Scan for the cell matching the given text and deliver its (x, y) coordinate at center. 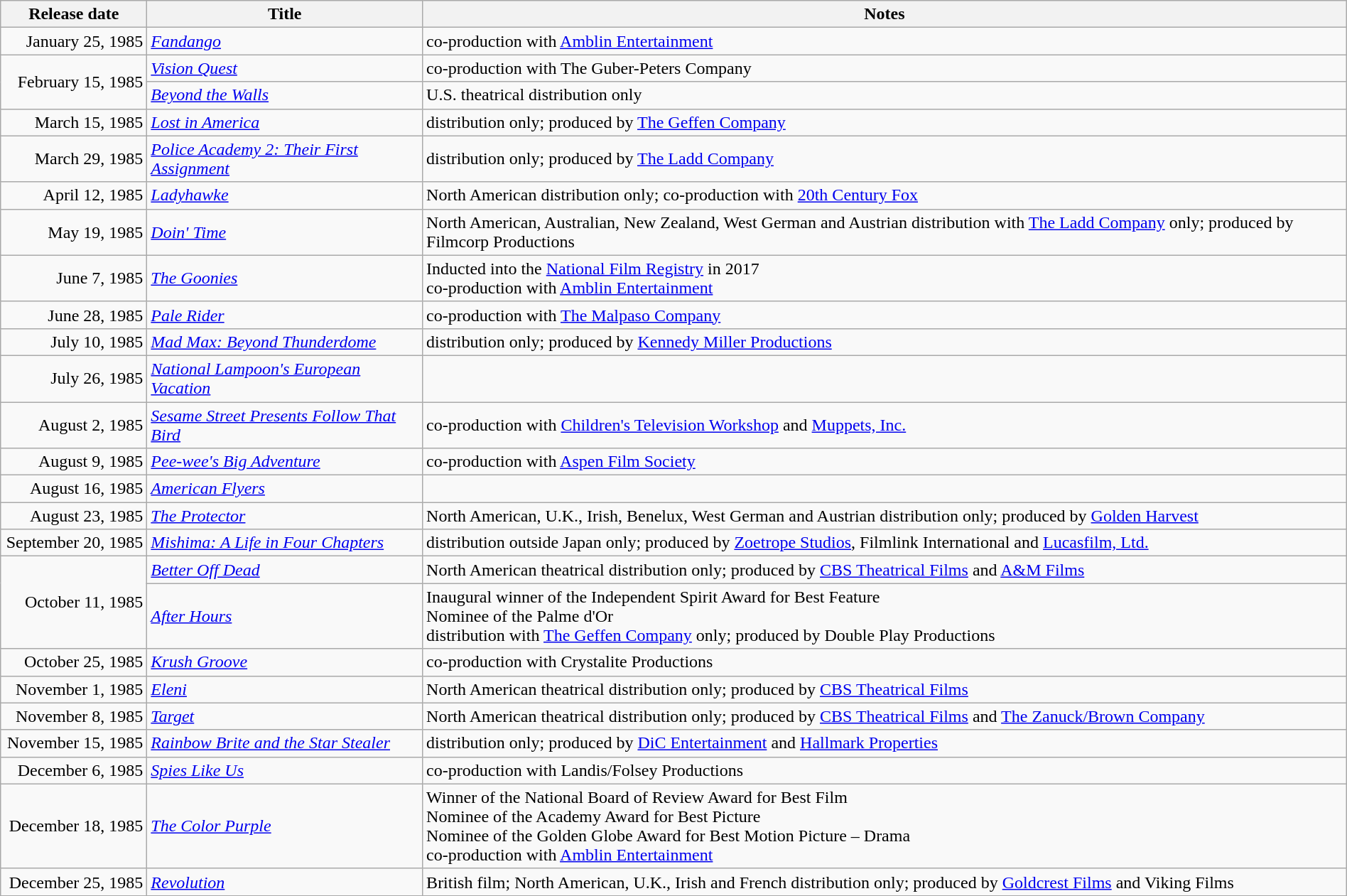
March 15, 1985 (74, 122)
Mishima: A Life in Four Chapters (285, 543)
Krush Groove (285, 662)
co-production with Landis/Folsey Productions (885, 770)
distribution only; produced by The Ladd Company (885, 159)
May 19, 1985 (74, 232)
July 10, 1985 (74, 342)
North American theatrical distribution only; produced by CBS Theatrical Films (885, 689)
British film; North American, U.K., Irish and French distribution only; produced by Goldcrest Films and Viking Films (885, 882)
distribution outside Japan only; produced by Zoetrope Studios, Filmlink International and Lucasfilm, Ltd. (885, 543)
distribution only; produced by Kennedy Miller Productions (885, 342)
September 20, 1985 (74, 543)
Notes (885, 14)
August 16, 1985 (74, 489)
co-production with The Malpaso Company (885, 315)
June 7, 1985 (74, 279)
American Flyers (285, 489)
Release date (74, 14)
February 15, 1985 (74, 82)
Ladyhawke (285, 195)
November 15, 1985 (74, 743)
co-production with Crystalite Productions (885, 662)
After Hours (285, 616)
December 6, 1985 (74, 770)
November 8, 1985 (74, 716)
March 29, 1985 (74, 159)
co-production with Children's Television Workshop and Muppets, Inc. (885, 425)
The Protector (285, 516)
The Goonies (285, 279)
Fandango (285, 41)
April 12, 1985 (74, 195)
North American distribution only; co-production with 20th Century Fox (885, 195)
co-production with Aspen Film Society (885, 462)
November 1, 1985 (74, 689)
June 28, 1985 (74, 315)
August 2, 1985 (74, 425)
Police Academy 2: Their First Assignment (285, 159)
North American theatrical distribution only; produced by CBS Theatrical Films and The Zanuck/Brown Company (885, 716)
October 11, 1985 (74, 603)
Spies Like Us (285, 770)
Rainbow Brite and the Star Stealer (285, 743)
U.S. theatrical distribution only (885, 95)
Eleni (285, 689)
August 9, 1985 (74, 462)
August 23, 1985 (74, 516)
Doin' Time (285, 232)
North American, U.K., Irish, Benelux, West German and Austrian distribution only; produced by Golden Harvest (885, 516)
co-production with The Guber-Peters Company (885, 68)
Sesame Street Presents Follow That Bird (285, 425)
October 25, 1985 (74, 662)
January 25, 1985 (74, 41)
Mad Max: Beyond Thunderdome (285, 342)
The Color Purple (285, 826)
Pale Rider (285, 315)
Title (285, 14)
Pee-wee's Big Adventure (285, 462)
distribution only; produced by DiC Entertainment and Hallmark Properties (885, 743)
National Lampoon's European Vacation (285, 378)
Inducted into the National Film Registry in 2017co-production with Amblin Entertainment (885, 279)
Lost in America (285, 122)
December 25, 1985 (74, 882)
North American, Australian, New Zealand, West German and Austrian distribution with The Ladd Company only; produced by Filmcorp Productions (885, 232)
co-production with Amblin Entertainment (885, 41)
July 26, 1985 (74, 378)
North American theatrical distribution only; produced by CBS Theatrical Films and A&M Films (885, 570)
December 18, 1985 (74, 826)
Target (285, 716)
distribution only; produced by The Geffen Company (885, 122)
Beyond the Walls (285, 95)
Revolution (285, 882)
Vision Quest (285, 68)
Better Off Dead (285, 570)
